Search for the cell housing the specified text and yield its (X, Y) center coordinate. 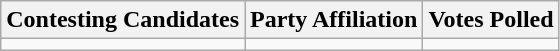
Votes Polled (491, 20)
Contesting Candidates (123, 20)
Party Affiliation (334, 20)
